Return [x, y] of the center of cell containing provided text 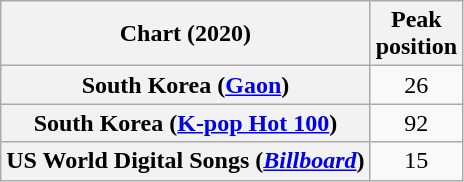
US World Digital Songs (Billboard) [186, 161]
92 [416, 123]
26 [416, 85]
South Korea (K-pop Hot 100) [186, 123]
South Korea (Gaon) [186, 85]
15 [416, 161]
Chart (2020) [186, 34]
Peakposition [416, 34]
